Output the (X, Y) coordinate of the center of the cell containing the given text.  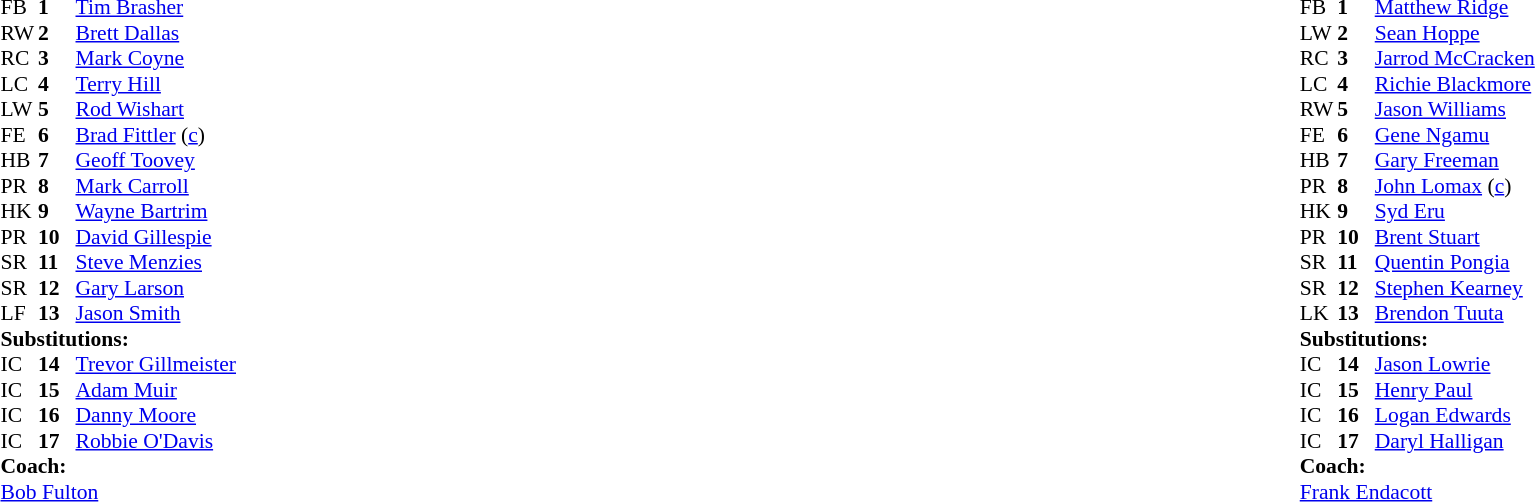
Adam Muir (156, 390)
Rod Wishart (156, 109)
Daryl Halligan (1455, 441)
Quentin Pongia (1455, 263)
Mark Coyne (156, 59)
Brett Dallas (156, 33)
Wayne Bartrim (156, 211)
Gary Larson (156, 288)
Brad Fittler (c) (156, 135)
Gary Freeman (1455, 161)
David Gillespie (156, 237)
Jason Williams (1455, 109)
Jarrod McCracken (1455, 59)
Logan Edwards (1455, 415)
LK (1319, 313)
Trevor Gillmeister (156, 365)
Richie Blackmore (1455, 84)
Brent Stuart (1455, 237)
Geoff Toovey (156, 161)
Terry Hill (156, 84)
LF (19, 313)
John Lomax (c) (1455, 186)
Jason Smith (156, 313)
Sean Hoppe (1455, 33)
Jason Lowrie (1455, 365)
Danny Moore (156, 415)
Brendon Tuuta (1455, 313)
Gene Ngamu (1455, 135)
Syd Eru (1455, 211)
Henry Paul (1455, 390)
Mark Carroll (156, 186)
Stephen Kearney (1455, 288)
Steve Menzies (156, 263)
Robbie O'Davis (156, 441)
